Find where the given text appears and provide that cell's center as [X, Y] coordinate. 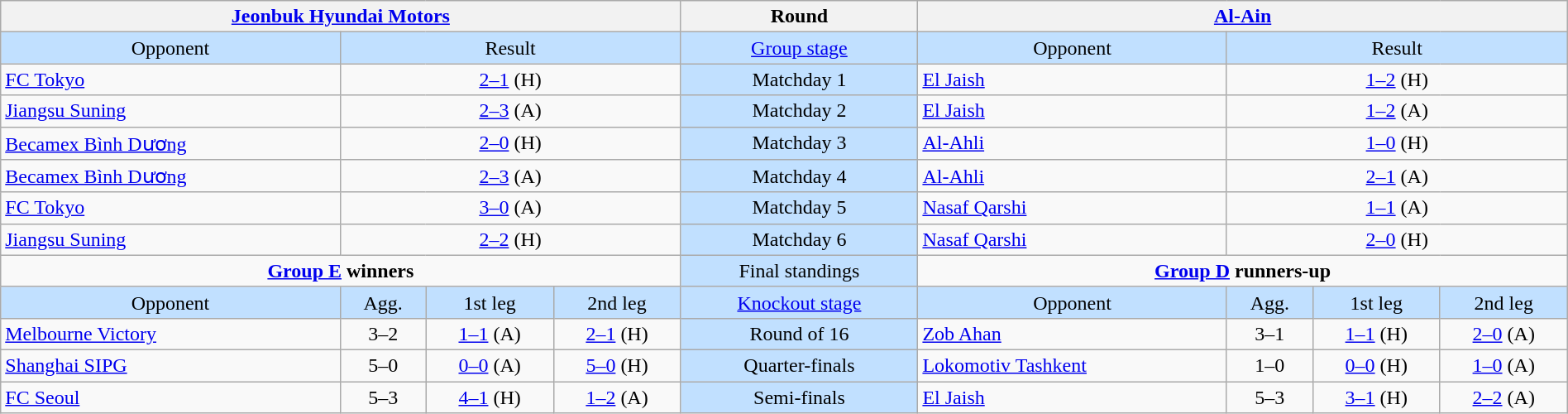
FC Seoul [170, 397]
Round [799, 17]
Final standings [799, 271]
3–2 [383, 334]
2–0 (A) [1503, 334]
Al-Ain [1242, 17]
3–1 (H) [1376, 397]
5–0 (H) [617, 365]
Group stage [799, 48]
0–0 (H) [1376, 365]
0–0 (A) [490, 365]
Matchday 6 [799, 239]
2–2 (H) [510, 239]
Lokomotiv Tashkent [1072, 365]
Knockout stage [799, 302]
Quarter-finals [799, 365]
Matchday 1 [799, 79]
Group E winners [341, 271]
Matchday 2 [799, 111]
Melbourne Victory [170, 334]
1–0 (H) [1397, 143]
4–1 (H) [490, 397]
Group D runners-up [1242, 271]
1–0 (A) [1503, 365]
Matchday 4 [799, 176]
1–1 (H) [1376, 334]
Jeonbuk Hyundai Motors [341, 17]
Matchday 3 [799, 143]
2–1 (A) [1397, 176]
5–0 [383, 365]
Semi-finals [799, 397]
Round of 16 [799, 334]
Zob Ahan [1072, 334]
Shanghai SIPG [170, 365]
3–1 [1269, 334]
2–2 (A) [1503, 397]
3–0 (A) [510, 208]
1–0 [1269, 365]
Matchday 5 [799, 208]
1–2 (H) [1397, 79]
